Scan for the cell matching the given text and deliver its (x, y) coordinate at center. 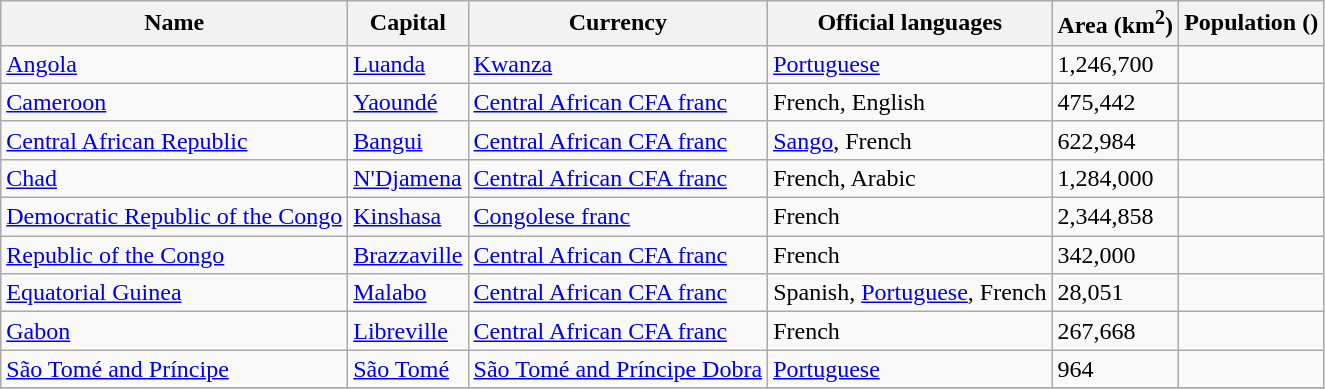
São Tomé and Príncipe (174, 369)
Congolese franc (618, 217)
Gabon (174, 331)
Chad (174, 178)
Democratic Republic of the Congo (174, 217)
2,344,858 (1116, 217)
N'Djamena (408, 178)
Malabo (408, 293)
São Tomé and Príncipe Dobra (618, 369)
Population () (1252, 24)
Area (km2) (1116, 24)
964 (1116, 369)
1,284,000 (1116, 178)
Capital (408, 24)
342,000 (1116, 255)
622,984 (1116, 140)
267,668 (1116, 331)
Kwanza (618, 64)
Cameroon (174, 102)
Currency (618, 24)
28,051 (1116, 293)
Sango, French (910, 140)
French, Arabic (910, 178)
Libreville (408, 331)
French, English (910, 102)
Angola (174, 64)
Equatorial Guinea (174, 293)
Bangui (408, 140)
1,246,700 (1116, 64)
Official languages (910, 24)
São Tomé (408, 369)
Name (174, 24)
Central African Republic (174, 140)
Luanda (408, 64)
Kinshasa (408, 217)
Republic of the Congo (174, 255)
475,442 (1116, 102)
Spanish, Portuguese, French (910, 293)
Brazzaville (408, 255)
Yaoundé (408, 102)
